From the cell containing the given text, extract its center point as [X, Y] coordinate. 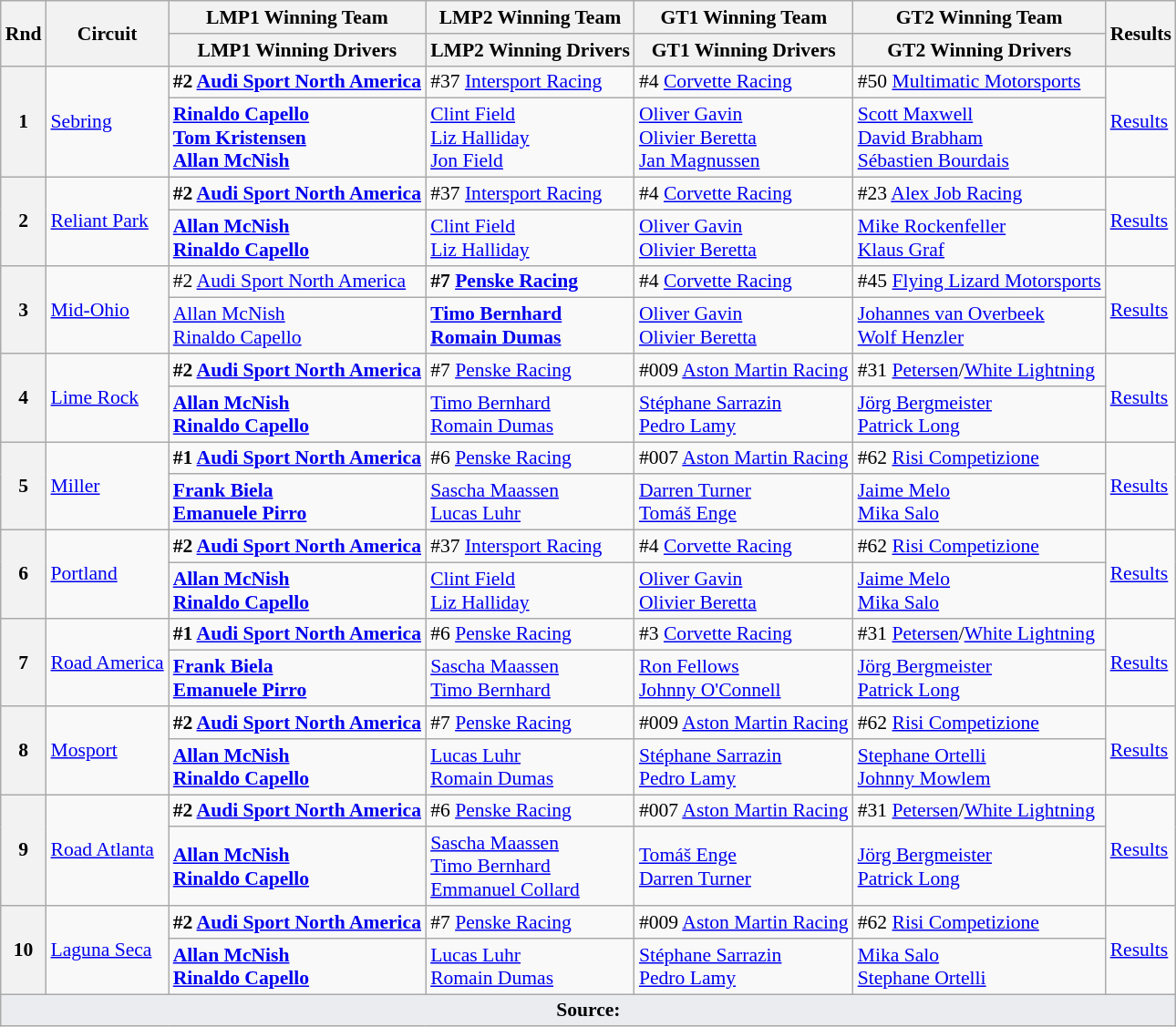
1 [24, 121]
Clint Field Liz Halliday Jon Field [531, 139]
LMP1 Winning Team [297, 17]
#45 Flying Lizard Motorsports [979, 282]
6 [24, 574]
Miller [107, 487]
Stephane Ortelli Johnny Mowlem [979, 767]
7 [24, 662]
Lime Rock [107, 397]
Road Atlanta [107, 850]
10 [24, 950]
Johannes van Overbeek Wolf Henzler [979, 326]
Sascha Maassen Lucas Luhr [531, 503]
Source: [589, 1011]
LMP2 Winning Drivers [531, 50]
Oliver Gavin Olivier Beretta Jan Magnussen [744, 139]
Mika Salo Stephane Ortelli [979, 966]
GT2 Winning Team [979, 17]
GT2 Winning Drivers [979, 50]
2 [24, 222]
8 [24, 751]
Sascha Maassen Timo Bernhard [531, 678]
Mosport [107, 751]
Tomáš Enge Darren Turner [744, 868]
GT1 Winning Team [744, 17]
9 [24, 850]
Laguna Seca [107, 950]
Mike Rockenfeller Klaus Graf [979, 237]
3 [24, 310]
LMP1 Winning Drivers [297, 50]
Mid-Ohio [107, 310]
#50 Multimatic Motorsports [979, 82]
4 [24, 397]
5 [24, 487]
Reliant Park [107, 222]
GT1 Winning Drivers [744, 50]
Scott Maxwell David Brabham Sébastien Bourdais [979, 139]
Sebring [107, 121]
Ron Fellows Johnny O'Connell [744, 678]
#23 Alex Job Racing [979, 194]
Road America [107, 662]
Darren Turner Tomáš Enge [744, 503]
#3 Corvette Racing [744, 634]
Circuit [107, 33]
Rnd [24, 33]
Sascha Maassen Timo Bernhard Emmanuel Collard [531, 868]
LMP2 Winning Team [531, 17]
Rinaldo Capello Tom Kristensen Allan McNish [297, 139]
Portland [107, 574]
